From the cell containing the given text, extract its center point as (X, Y) coordinate. 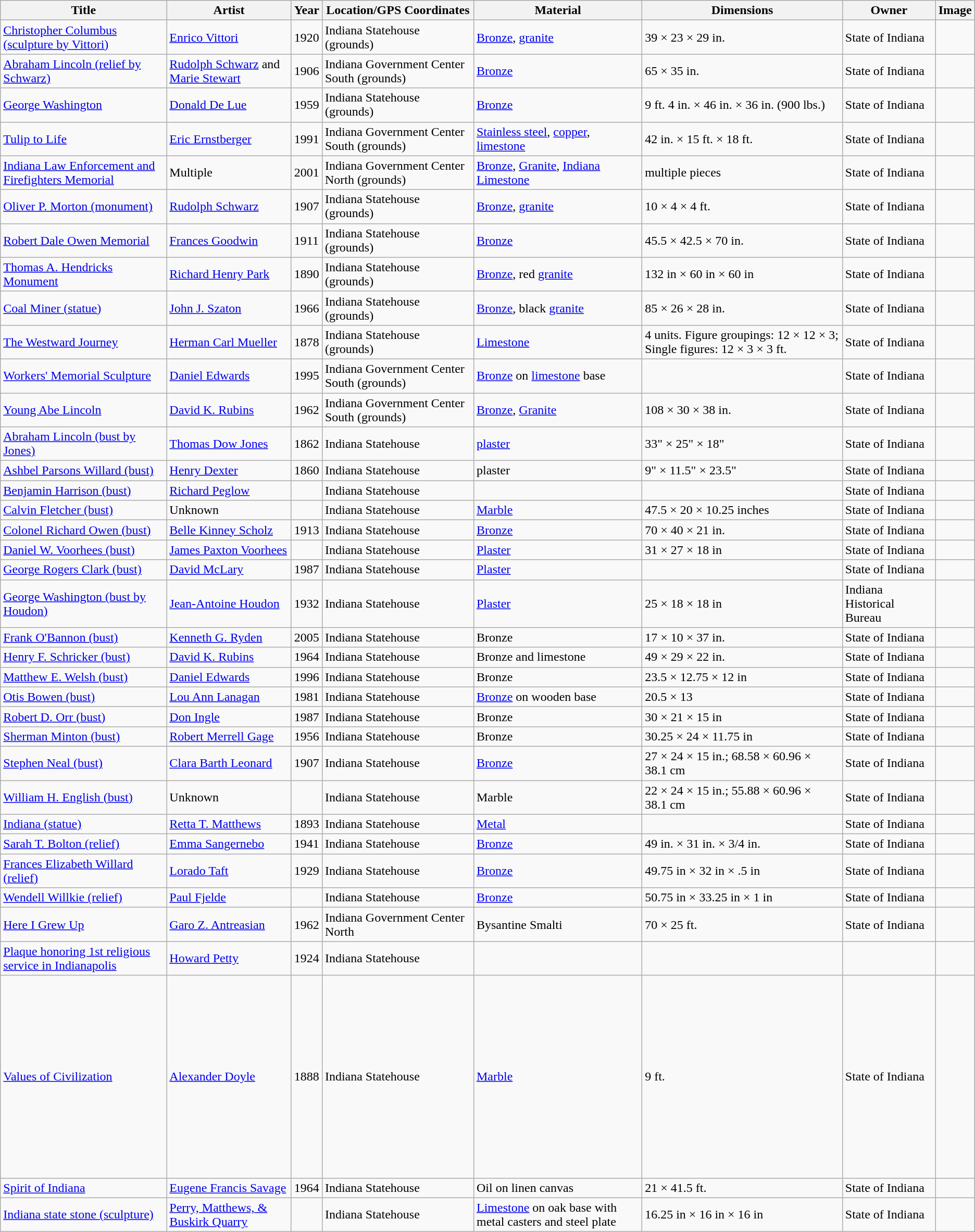
50.75 in × 33.25 in × 1 in (743, 898)
47.5 × 20 × 10.25 inches (743, 510)
Colonel Richard Owen (bust) (83, 530)
1941 (306, 844)
1906 (306, 71)
Bysantine Smalti (557, 925)
Bronze, Granite (557, 409)
Bronze and limestone (557, 657)
Matthew E. Welsh (bust) (83, 677)
Owner (889, 10)
Indiana Government Center North (grounds) (398, 173)
31 × 27 × 18 in (743, 550)
Values of Civilization (83, 1077)
Howard Petty (229, 958)
70 × 25 ft. (743, 925)
Metal (557, 824)
1966 (306, 308)
49 × 29 × 22 in. (743, 657)
John J. Szaton (229, 308)
42 in. × 15 ft. × 18 ft. (743, 139)
1956 (306, 736)
Stainless steel, copper, limestone (557, 139)
1888 (306, 1077)
25 × 18 × 18 in (743, 604)
Eugene Francis Savage (229, 1188)
Title (83, 10)
Donald De Lue (229, 105)
Workers' Memorial Sculpture (83, 376)
George Washington (bust by Houdon) (83, 604)
George Rogers Clark (bust) (83, 570)
85 × 26 × 28 in. (743, 308)
1924 (306, 958)
1913 (306, 530)
1981 (306, 697)
Artist (229, 10)
Robert D. Orr (bust) (83, 716)
Location/GPS Coordinates (398, 10)
Here I Grew Up (83, 925)
30 × 21 × 15 in (743, 716)
Garo Z. Antreasian (229, 925)
1932 (306, 604)
49.75 in × 32 in × .5 in (743, 871)
9 ft. 4 in. × 46 in. × 36 in. (900 lbs.) (743, 105)
Robert Dale Owen Memorial (83, 241)
21 × 41.5 ft. (743, 1188)
Sherman Minton (bust) (83, 736)
Dimensions (743, 10)
Plaque honoring 1st religious service in Indianapolis (83, 958)
Alexander Doyle (229, 1077)
Eric Ernstberger (229, 139)
Abraham Lincoln (relief by Schwarz) (83, 71)
2001 (306, 173)
Lou Ann Lanagan (229, 697)
Indiana state stone (sculpture) (83, 1214)
Frank O'Bannon (bust) (83, 637)
1959 (306, 105)
1991 (306, 139)
William H. English (bust) (83, 797)
Richard Henry Park (229, 274)
Thomas Dow Jones (229, 444)
Clara Barth Leonard (229, 763)
16.25 in × 16 in × 16 in (743, 1214)
1911 (306, 241)
Bronze, black granite (557, 308)
9 ft. (743, 1077)
Coal Miner (statue) (83, 308)
Ashbel Parsons Willard (bust) (83, 471)
1878 (306, 342)
132 in × 60 in × 60 in (743, 274)
39 × 23 × 29 in. (743, 37)
1890 (306, 274)
Spirit of Indiana (83, 1188)
1929 (306, 871)
49 in. × 31 in. × 3/4 in. (743, 844)
Henry F. Schricker (bust) (83, 657)
Indiana Law Enforcement and Firefighters Memorial (83, 173)
70 × 40 × 21 in. (743, 530)
2005 (306, 637)
multiple pieces (743, 173)
Abraham Lincoln (bust by Jones) (83, 444)
James Paxton Voorhees (229, 550)
Oil on linen canvas (557, 1188)
Jean-Antoine Houdon (229, 604)
Oliver P. Morton (monument) (83, 206)
Calvin Fletcher (bust) (83, 510)
27 × 24 × 15 in.; 68.58 × 60.96 × 38.1 cm (743, 763)
33" × 25" × 18" (743, 444)
23.5 × 12.75 × 12 in (743, 677)
1860 (306, 471)
1920 (306, 37)
10 × 4 × 4 ft. (743, 206)
Indiana Government Center North (398, 925)
Image (955, 10)
Rudolph Schwarz and Marie Stewart (229, 71)
Sarah T. Bolton (relief) (83, 844)
Indiana (statue) (83, 824)
Year (306, 10)
Thomas A. Hendricks Monument (83, 274)
The Westward Journey (83, 342)
Indiana Historical Bureau (889, 604)
Richard Peglow (229, 491)
Wendell Willkie (relief) (83, 898)
Daniel W. Voorhees (bust) (83, 550)
108 × 30 × 38 in. (743, 409)
1995 (306, 376)
David McLary (229, 570)
Paul Fjelde (229, 898)
Enrico Vittori (229, 37)
Frances Elizabeth Willard (relief) (83, 871)
1893 (306, 824)
30.25 × 24 × 11.75 in (743, 736)
Limestone on oak base with metal casters and steel plate (557, 1214)
22 × 24 × 15 in.; 55.88 × 60.96 × 38.1 cm (743, 797)
Robert Merrell Gage (229, 736)
45.5 × 42.5 × 70 in. (743, 241)
Belle Kinney Scholz (229, 530)
4 units. Figure groupings: 12 × 12 × 3; Single figures: 12 × 3 × 3 ft. (743, 342)
Bronze, red granite (557, 274)
Christopher Columbus (sculpture by Vittori) (83, 37)
20.5 × 13 (743, 697)
George Washington (83, 105)
Young Abe Lincoln (83, 409)
Emma Sangernebo (229, 844)
1996 (306, 677)
17 × 10 × 37 in. (743, 637)
Otis Bowen (bust) (83, 697)
Material (557, 10)
Bronze, Granite, Indiana Limestone (557, 173)
Bronze on limestone base (557, 376)
Bronze on wooden base (557, 697)
Lorado Taft (229, 871)
Tulip to Life (83, 139)
Don Ingle (229, 716)
Limestone (557, 342)
Benjamin Harrison (bust) (83, 491)
Herman Carl Mueller (229, 342)
65 × 35 in. (743, 71)
Stephen Neal (bust) (83, 763)
Frances Goodwin (229, 241)
Multiple (229, 173)
Perry, Matthews, & Buskirk Quarry (229, 1214)
Retta T. Matthews (229, 824)
9" × 11.5" × 23.5" (743, 471)
1862 (306, 444)
Rudolph Schwarz (229, 206)
Kenneth G. Ryden (229, 637)
Henry Dexter (229, 471)
